Locate the cell with the specified text and output its [x, y] center coordinate. 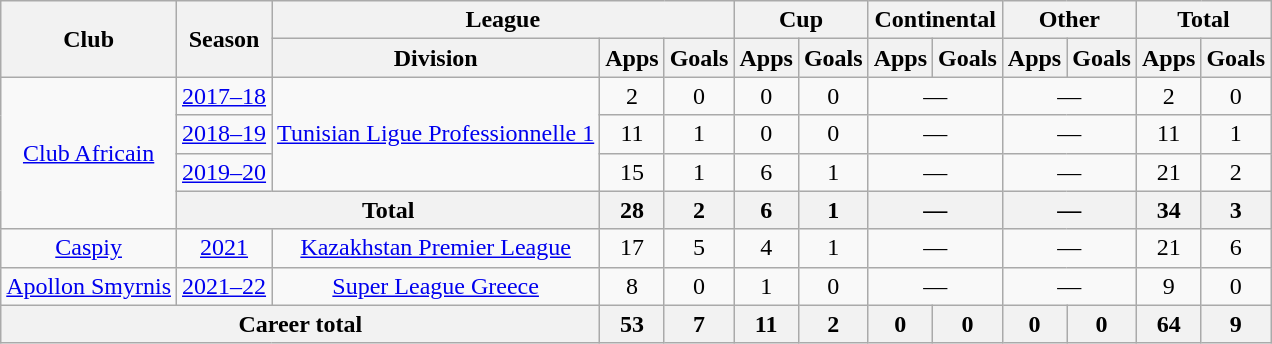
Continental [935, 20]
Other [1069, 20]
2017–18 [224, 96]
Cup [801, 20]
28 [632, 210]
53 [632, 324]
3 [1236, 210]
Club [89, 39]
Caspiy [89, 248]
15 [632, 172]
Division [436, 58]
64 [1168, 324]
4 [766, 248]
5 [699, 248]
Career total [300, 324]
Club Africain [89, 153]
2021 [224, 248]
Kazakhstan Premier League [436, 248]
2021–22 [224, 286]
Tunisian Ligue Professionnelle 1 [436, 134]
17 [632, 248]
2018–19 [224, 134]
League [503, 20]
Season [224, 39]
Super League Greece [436, 286]
34 [1168, 210]
Apollon Smyrnis [89, 286]
8 [632, 286]
7 [699, 324]
2019–20 [224, 172]
